Extract the [x, y] coordinate from the center of the cell holding the provided text.  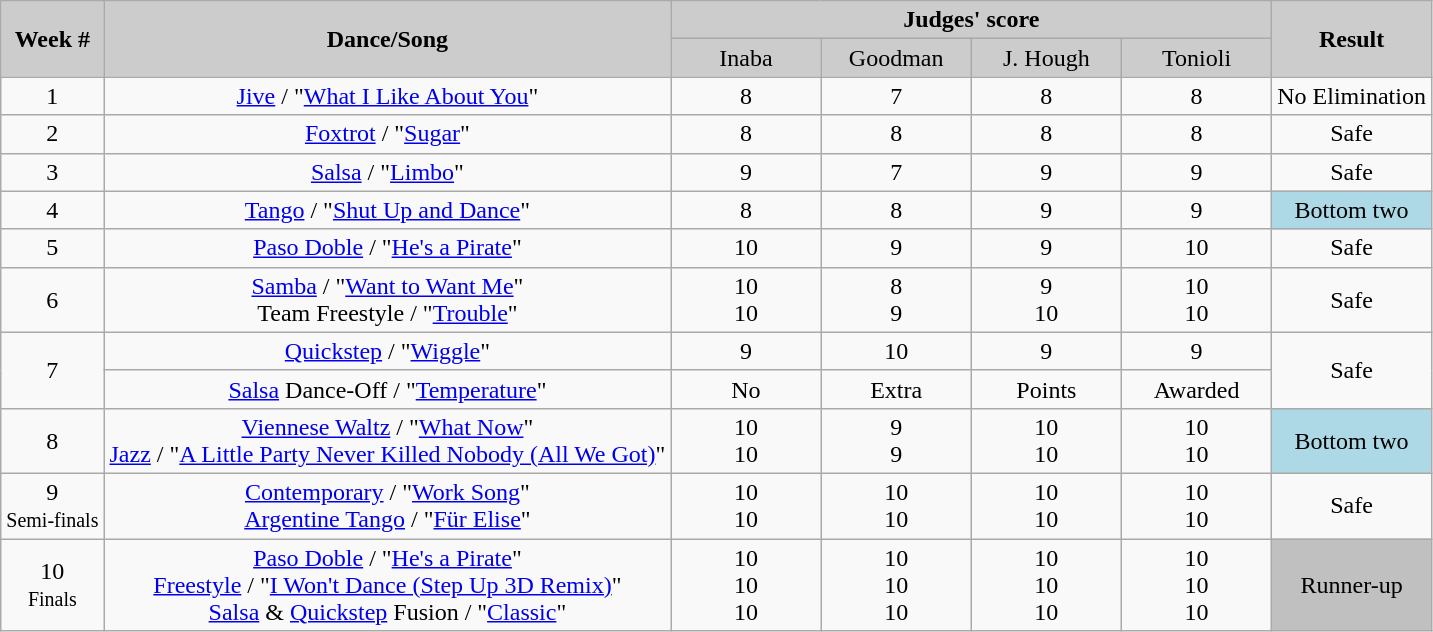
Viennese Waltz / "What Now"Jazz / "A Little Party Never Killed Nobody (All We Got)" [388, 440]
Salsa Dance-Off / "Temperature" [388, 389]
9Semi-finals [52, 506]
Inaba [746, 58]
4 [52, 210]
Tango / "Shut Up and Dance" [388, 210]
Paso Doble / "He's a Pirate" [388, 248]
Foxtrot / "Sugar" [388, 134]
Quickstep / "Wiggle" [388, 351]
2 [52, 134]
Extra [896, 389]
Goodman [896, 58]
Jive / "What I Like About You" [388, 96]
Samba / "Want to Want Me"Team Freestyle / "Trouble" [388, 300]
Week # [52, 39]
910 [1046, 300]
Awarded [1196, 389]
Tonioli [1196, 58]
89 [896, 300]
Paso Doble / "He's a Pirate"Freestyle / "I Won't Dance (Step Up 3D Remix)"Salsa & Quickstep Fusion / "Classic" [388, 584]
Salsa / "Limbo" [388, 172]
3 [52, 172]
99 [896, 440]
Dance/Song [388, 39]
5 [52, 248]
Points [1046, 389]
6 [52, 300]
No [746, 389]
No Elimination [1352, 96]
Result [1352, 39]
10Finals [52, 584]
Judges' score [972, 20]
J. Hough [1046, 58]
Runner-up [1352, 584]
Contemporary / "Work Song"Argentine Tango / "Für Elise" [388, 506]
1 [52, 96]
